Find where the given text appears and provide that cell's center as [x, y] coordinate. 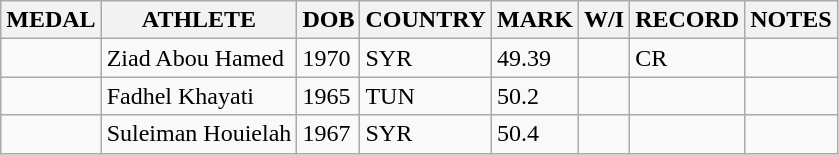
RECORD [688, 20]
Fadhel Khayati [199, 96]
1970 [328, 58]
DOB [328, 20]
NOTES [791, 20]
CR [688, 58]
MEDAL [51, 20]
MARK [534, 20]
Suleiman Houielah [199, 134]
Ziad Abou Hamed [199, 58]
50.2 [534, 96]
ATHLETE [199, 20]
49.39 [534, 58]
TUN [426, 96]
1967 [328, 134]
COUNTRY [426, 20]
W/I [604, 20]
50.4 [534, 134]
1965 [328, 96]
